Search for the cell housing the specified text and yield its [x, y] center coordinate. 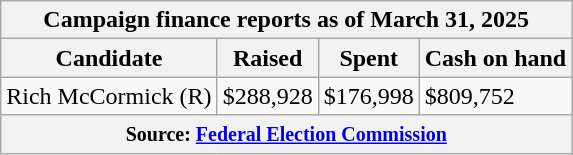
$288,928 [268, 96]
Rich McCormick (R) [109, 96]
$176,998 [368, 96]
Candidate [109, 58]
Campaign finance reports as of March 31, 2025 [286, 20]
Source: Federal Election Commission [286, 134]
Spent [368, 58]
Raised [268, 58]
$809,752 [495, 96]
Cash on hand [495, 58]
